Scan for the cell matching the given text and deliver its (x, y) coordinate at center. 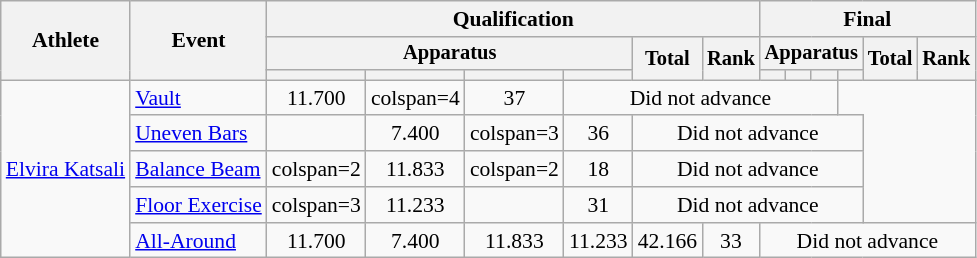
11.233 (416, 205)
Balance Beam (198, 169)
Vault (198, 98)
11.833 (416, 169)
7.400 (416, 134)
36 (598, 134)
11.700 (316, 98)
Floor Exercise (198, 205)
31 (598, 205)
Qualification (514, 19)
Uneven Bars (198, 134)
colspan=4 (416, 98)
Elvira Katsali (66, 169)
Final (868, 19)
37 (514, 98)
18 (598, 169)
Event (198, 40)
Athlete (66, 40)
